Provide the [x, y] coordinate of the cell's center where the given text is located.  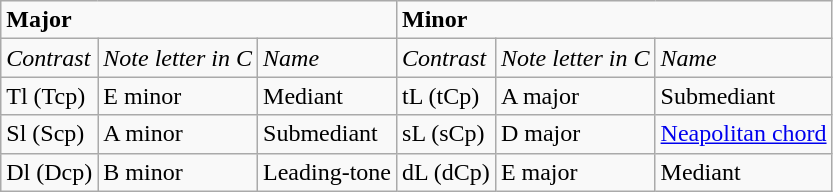
Leading-tone [328, 172]
sL (sCp) [446, 134]
tL (tCp) [446, 96]
B minor [178, 172]
Dl (Dcp) [50, 172]
D major [575, 134]
Neapolitan chord [744, 134]
A major [575, 96]
A minor [178, 134]
E major [575, 172]
Minor [615, 20]
Sl (Scp) [50, 134]
dL (dCp) [446, 172]
E minor [178, 96]
Tl (Tcp) [50, 96]
Major [199, 20]
